Find where the given text appears and provide that cell's center as [x, y] coordinate. 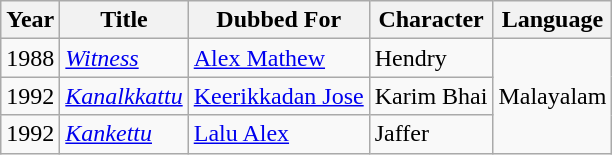
Witness [124, 58]
Hendry [431, 58]
Language [552, 20]
Jaffer [431, 134]
Title [124, 20]
Character [431, 20]
1988 [30, 58]
Malayalam [552, 96]
Dubbed For [278, 20]
Lalu Alex [278, 134]
Karim Bhai [431, 96]
Kankettu [124, 134]
Alex Mathew [278, 58]
Year [30, 20]
Kanalkkattu [124, 96]
Keerikkadan Jose [278, 96]
